Search for the cell housing the specified text and yield its (x, y) center coordinate. 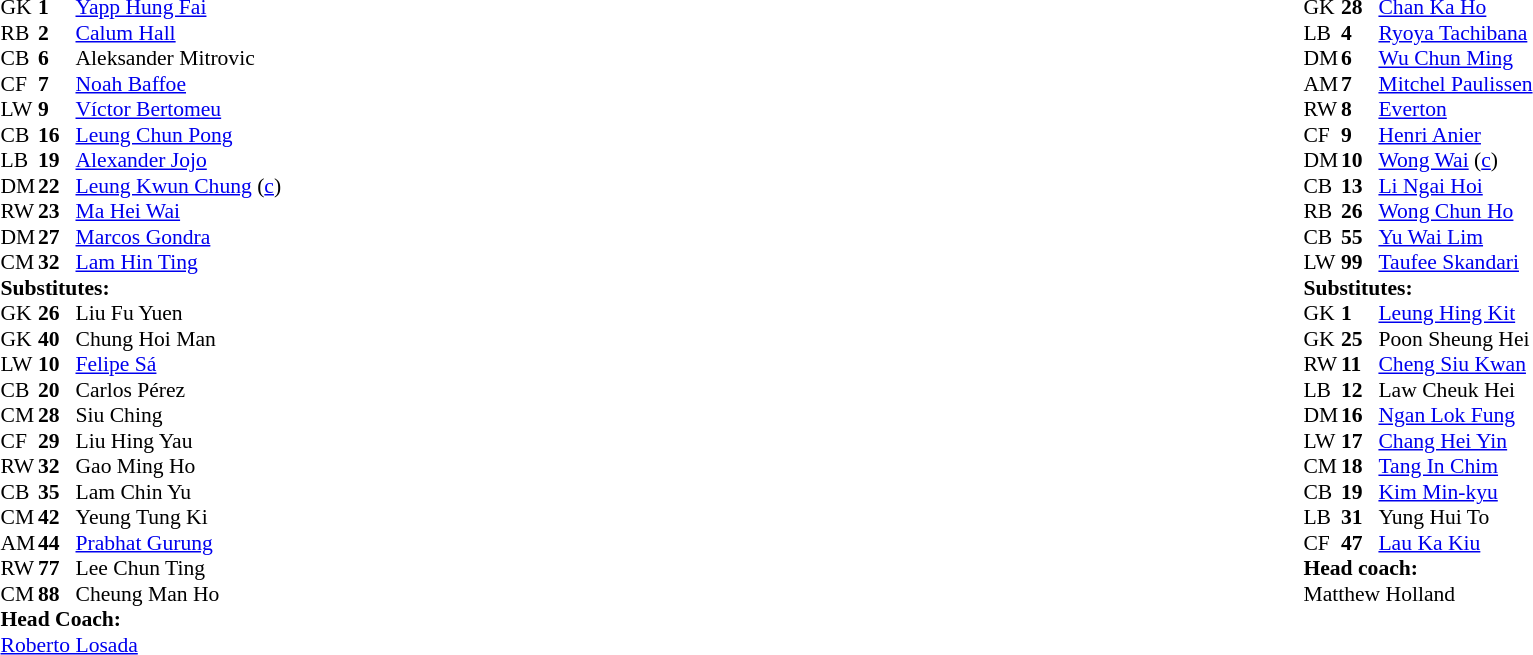
2 (57, 33)
Kim Min-kyu (1455, 492)
Chung Hoi Man (179, 339)
Yu Wai Lim (1455, 237)
29 (57, 441)
42 (57, 517)
Ryoya Tachibana (1455, 33)
Henri Anier (1455, 135)
Head Coach: (140, 619)
Marcos Gondra (179, 237)
Calum Hall (179, 33)
25 (1360, 339)
20 (57, 390)
12 (1360, 390)
Felipe Sá (179, 365)
99 (1360, 263)
22 (57, 186)
Ma Hei Wai (179, 211)
Chang Hei Yin (1455, 441)
Mitchel Paulissen (1455, 84)
Everton (1455, 109)
Alexander Jojo (179, 161)
17 (1360, 441)
Aleksander Mitrovic (179, 59)
1 (1360, 313)
Poon Sheung Hei (1455, 339)
Taufee Skandari (1455, 263)
77 (57, 569)
Lau Ka Kiu (1455, 543)
Prabhat Gurung (179, 543)
Yeung Tung Ki (179, 517)
Yung Hui To (1455, 517)
Cheung Man Ho (179, 594)
Leung Kwun Chung (c) (179, 186)
Wong Wai (c) (1455, 161)
11 (1360, 365)
Tang In Chim (1455, 467)
55 (1360, 237)
Víctor Bertomeu (179, 109)
Matthew Holland (1418, 594)
88 (57, 594)
31 (1360, 517)
Liu Hing Yau (179, 441)
18 (1360, 467)
Ngan Lok Fung (1455, 415)
40 (57, 339)
35 (57, 492)
Lam Hin Ting (179, 263)
Lam Chin Yu (179, 492)
23 (57, 211)
Carlos Pérez (179, 390)
44 (57, 543)
Noah Baffoe (179, 84)
Law Cheuk Hei (1455, 390)
13 (1360, 186)
Wu Chun Ming (1455, 59)
Siu Ching (179, 415)
Li Ngai Hoi (1455, 186)
28 (57, 415)
Leung Chun Pong (179, 135)
Liu Fu Yuen (179, 313)
47 (1360, 543)
Gao Ming Ho (179, 467)
27 (57, 237)
Lee Chun Ting (179, 569)
Head coach: (1418, 569)
4 (1360, 33)
Leung Hing Kit (1455, 313)
Wong Chun Ho (1455, 211)
8 (1360, 109)
Cheng Siu Kwan (1455, 365)
